Find where the given text appears and provide that cell's center as [x, y] coordinate. 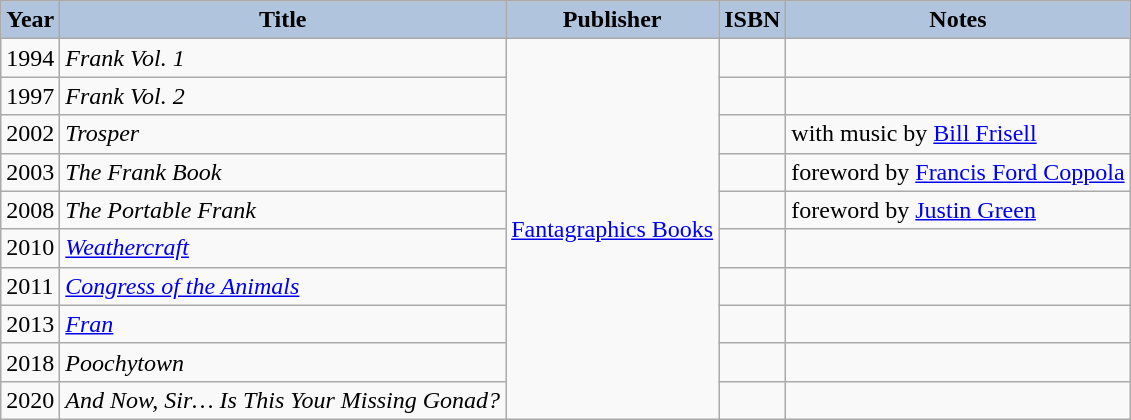
Frank Vol. 2 [283, 96]
1997 [30, 96]
Publisher [612, 20]
2020 [30, 400]
2010 [30, 248]
The Portable Frank [283, 210]
2018 [30, 362]
foreword by Francis Ford Coppola [958, 172]
2003 [30, 172]
Year [30, 20]
Fantagraphics Books [612, 230]
Frank Vol. 1 [283, 58]
Weathercraft [283, 248]
with music by Bill Frisell [958, 134]
2011 [30, 286]
Poochytown [283, 362]
The Frank Book [283, 172]
2002 [30, 134]
Title [283, 20]
foreword by Justin Green [958, 210]
And Now, Sir… Is This Your Missing Gonad? [283, 400]
ISBN [752, 20]
Notes [958, 20]
Trosper [283, 134]
2008 [30, 210]
Fran [283, 324]
1994 [30, 58]
2013 [30, 324]
Congress of the Animals [283, 286]
